Locate the cell with the specified text and output its [x, y] center coordinate. 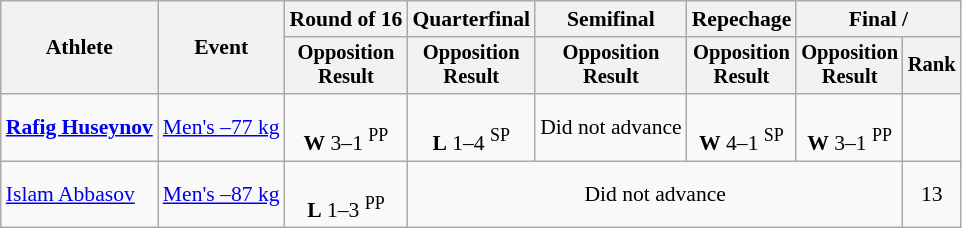
Islam Abbasov [80, 194]
Rafig Huseynov [80, 128]
L 1–4 SP [471, 128]
Men's –87 kg [222, 194]
Round of 16 [346, 19]
Event [222, 48]
Athlete [80, 48]
13 [932, 194]
Semifinal [611, 19]
Quarterfinal [471, 19]
W 4–1 SP [742, 128]
Repechage [742, 19]
L 1–3 PP [346, 194]
Rank [932, 66]
Men's –77 kg [222, 128]
Final / [878, 19]
